Identify which cell holds the provided text, then report its (X, Y) central coordinate. 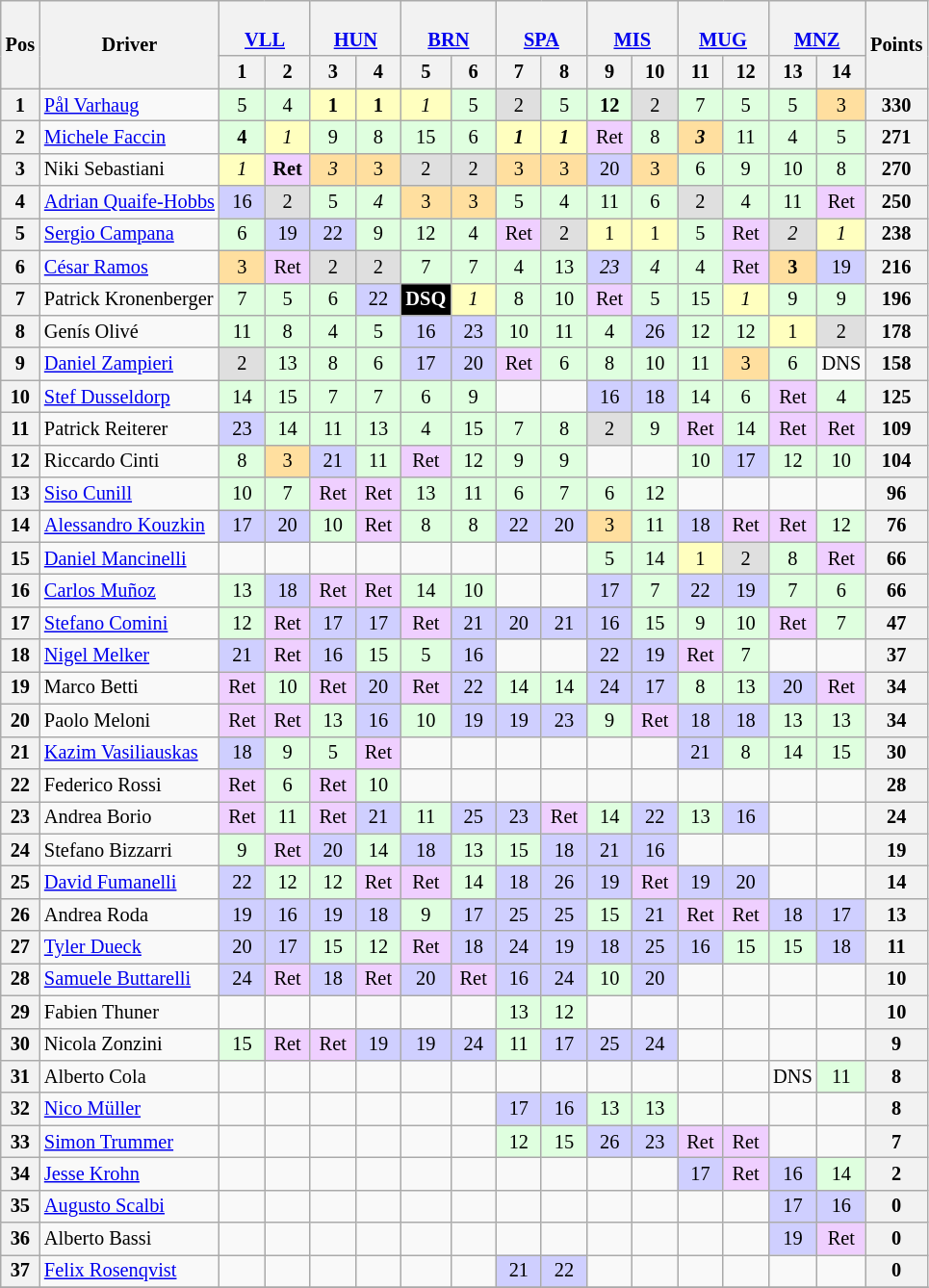
196 (896, 299)
Andrea Borio (129, 817)
36 (20, 1239)
Genís Olivé (129, 331)
Federico Rossi (129, 785)
330 (896, 105)
VLL (265, 28)
Alberto Cola (129, 1076)
César Ramos (129, 267)
BRN (449, 28)
Simon Trummer (129, 1142)
Samuele Buttarelli (129, 979)
MNZ (816, 28)
Pos (20, 44)
271 (896, 137)
238 (896, 234)
125 (896, 397)
104 (896, 461)
96 (896, 494)
29 (20, 1012)
Stefano Bizzarri (129, 850)
158 (896, 364)
109 (896, 428)
Daniel Mancinelli (129, 558)
270 (896, 169)
Pål Varhaug (129, 105)
Stef Dusseldorp (129, 397)
Patrick Kronenberger (129, 299)
Paolo Meloni (129, 720)
Nico Müller (129, 1109)
SPA (541, 28)
Nigel Melker (129, 656)
Daniel Zampieri (129, 364)
David Fumanelli (129, 882)
Michele Faccin (129, 137)
Marco Betti (129, 687)
Niki Sebastiani (129, 169)
47 (896, 623)
76 (896, 526)
DSQ (426, 299)
Riccardo Cinti (129, 461)
Kazim Vasiliauskas (129, 753)
MIS (632, 28)
HUN (355, 28)
Alberto Bassi (129, 1239)
27 (20, 947)
216 (896, 267)
Augusto Scalbi (129, 1206)
Fabien Thuner (129, 1012)
Jesse Krohn (129, 1173)
178 (896, 331)
Tyler Dueck (129, 947)
Driver (129, 44)
32 (20, 1109)
33 (20, 1142)
Sergio Campana (129, 234)
Alessandro Kouzkin (129, 526)
31 (20, 1076)
Felix Rosenqvist (129, 1271)
Patrick Reiterer (129, 428)
Andrea Roda (129, 914)
Carlos Muñoz (129, 590)
Points (896, 44)
Siso Cunill (129, 494)
Stefano Comini (129, 623)
35 (20, 1206)
MUG (723, 28)
Adrian Quaife-Hobbs (129, 202)
250 (896, 202)
Nicola Zonzini (129, 1044)
